Determine the (x, y) coordinate at the center of the cell enclosing the given text.  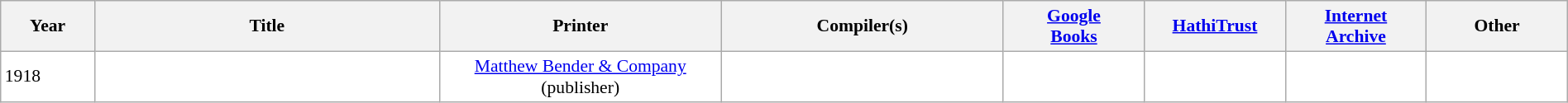
Compiler(s) (862, 26)
Year (48, 26)
GoogleBooks (1073, 26)
Printer (581, 26)
InternetArchive (1355, 26)
HathiTrust (1215, 26)
1918 (48, 76)
Other (1497, 26)
Title (266, 26)
Matthew Bender & Company(publisher) (581, 76)
